Identify which cell holds the provided text, then report its (x, y) central coordinate. 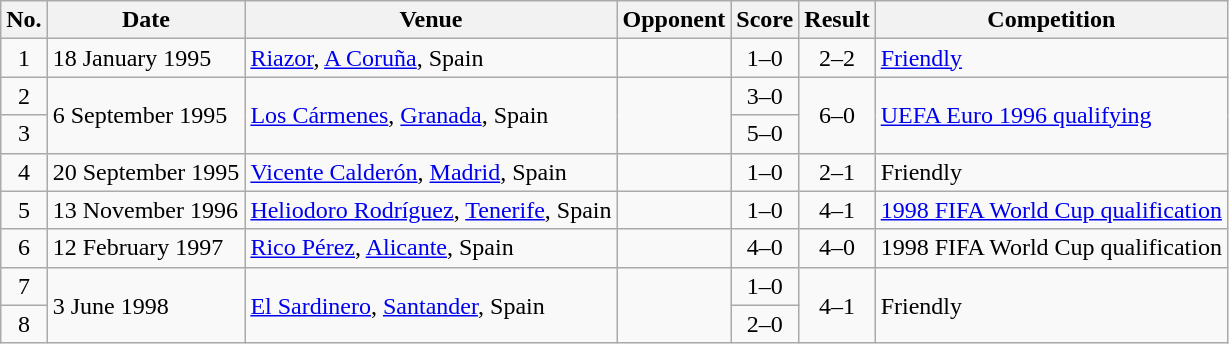
7 (24, 286)
12 February 1997 (146, 248)
8 (24, 324)
5–0 (765, 134)
20 September 1995 (146, 172)
Riazor, A Coruña, Spain (431, 58)
Opponent (674, 20)
2–1 (837, 172)
2–0 (765, 324)
3 (24, 134)
Venue (431, 20)
2 (24, 96)
4 (24, 172)
El Sardinero, Santander, Spain (431, 305)
18 January 1995 (146, 58)
No. (24, 20)
Date (146, 20)
6 September 1995 (146, 115)
Los Cármenes, Granada, Spain (431, 115)
Heliodoro Rodríguez, Tenerife, Spain (431, 210)
5 (24, 210)
Result (837, 20)
UEFA Euro 1996 qualifying (1051, 115)
Vicente Calderón, Madrid, Spain (431, 172)
Score (765, 20)
6 (24, 248)
1 (24, 58)
2–2 (837, 58)
3–0 (765, 96)
3 June 1998 (146, 305)
13 November 1996 (146, 210)
Competition (1051, 20)
Rico Pérez, Alicante, Spain (431, 248)
6–0 (837, 115)
